Determine the (x, y) coordinate at the center of the cell enclosing the given text.  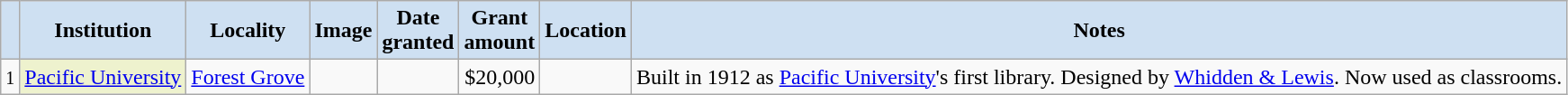
Dategranted (418, 31)
1 (11, 77)
Institution (103, 31)
Location (586, 31)
Grantamount (500, 31)
Locality (248, 31)
Notes (1098, 31)
Pacific University (103, 77)
Forest Grove (248, 77)
Image (344, 31)
Built in 1912 as Pacific University's first library. Designed by Whidden & Lewis. Now used as classrooms. (1098, 77)
$20,000 (500, 77)
